Return the (x, y) coordinate for the center point of the cell that contains the specified text.  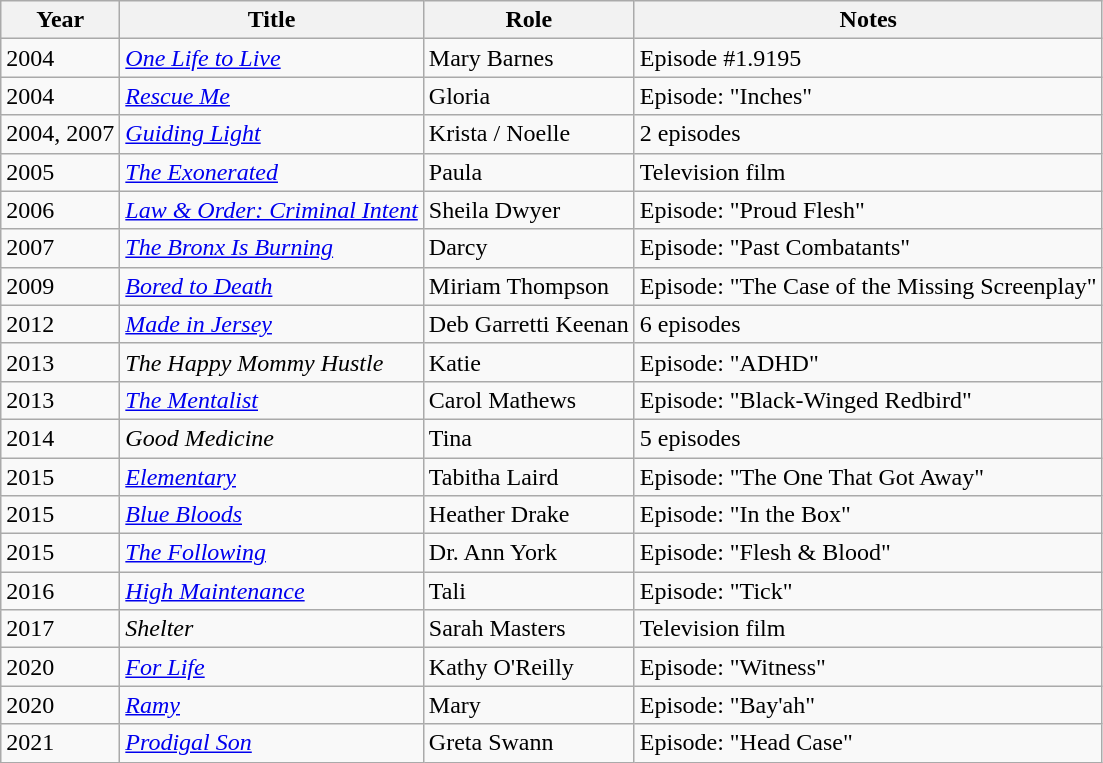
2007 (60, 248)
Episode: "The One That Got Away" (868, 477)
Mary Barnes (528, 58)
Law & Order: Criminal Intent (272, 210)
Made in Jersey (272, 324)
Episode: "Proud Flesh" (868, 210)
Episode: "In the Box" (868, 515)
Episode: "Flesh & Blood" (868, 553)
Greta Swann (528, 743)
High Maintenance (272, 591)
Title (272, 20)
Good Medicine (272, 438)
2021 (60, 743)
5 episodes (868, 438)
Guiding Light (272, 134)
Episode: "ADHD" (868, 362)
2012 (60, 324)
Prodigal Son (272, 743)
Kathy O'Reilly (528, 667)
Bored to Death (272, 286)
Darcy (528, 248)
Carol Mathews (528, 400)
The Exonerated (272, 172)
2009 (60, 286)
Tabitha Laird (528, 477)
Role (528, 20)
Episode: "Black-Winged Redbird" (868, 400)
The Following (272, 553)
One Life to Live (272, 58)
Rescue Me (272, 96)
The Bronx Is Burning (272, 248)
Heather Drake (528, 515)
Tali (528, 591)
Blue Bloods (272, 515)
For Life (272, 667)
Episode: "The Case of the Missing Screenplay" (868, 286)
2017 (60, 629)
Gloria (528, 96)
2 episodes (868, 134)
Episode: "Witness" (868, 667)
Year (60, 20)
Deb Garretti Keenan (528, 324)
2016 (60, 591)
2014 (60, 438)
The Happy Mommy Hustle (272, 362)
The Mentalist (272, 400)
2004, 2007 (60, 134)
Episode: "Bay'ah" (868, 705)
Miriam Thompson (528, 286)
Krista / Noelle (528, 134)
Sarah Masters (528, 629)
Sheila Dwyer (528, 210)
6 episodes (868, 324)
Shelter (272, 629)
Mary (528, 705)
Notes (868, 20)
Dr. Ann York (528, 553)
Episode: "Inches" (868, 96)
Episode: "Past Combatants" (868, 248)
Episode: "Head Case" (868, 743)
2005 (60, 172)
Tina (528, 438)
Katie (528, 362)
Episode: "Tick" (868, 591)
Episode #1.9195 (868, 58)
Ramy (272, 705)
2006 (60, 210)
Paula (528, 172)
Elementary (272, 477)
